Extract the (x, y) coordinate from the center of the cell holding the provided text.  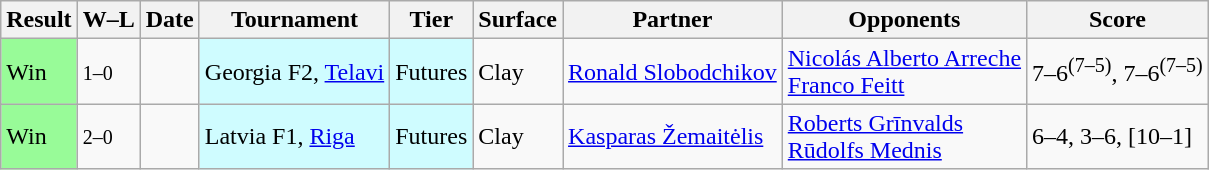
Result (39, 20)
Kasparas Žemaitėlis (673, 136)
Ronald Slobodchikov (673, 72)
Tier (432, 20)
Georgia F2, Telavi (294, 72)
Date (170, 20)
W–L (108, 20)
Opponents (904, 20)
6–4, 3–6, [10–1] (1118, 136)
Partner (673, 20)
Nicolás Alberto Arreche Franco Feitt (904, 72)
Latvia F1, Riga (294, 136)
Roberts Grīnvalds Rūdolfs Mednis (904, 136)
Tournament (294, 20)
Surface (518, 20)
2–0 (108, 136)
7–6(7–5), 7–6(7–5) (1118, 72)
1–0 (108, 72)
Score (1118, 20)
